Capture the cell that displays the provided text and extract its (x, y) central coordinate. 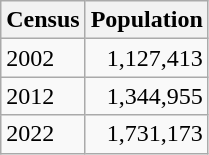
2012 (43, 96)
2022 (43, 134)
1,731,173 (146, 134)
2002 (43, 58)
1,127,413 (146, 58)
Population (146, 20)
1,344,955 (146, 96)
Census (43, 20)
